Search for the cell housing the specified text and yield its [X, Y] center coordinate. 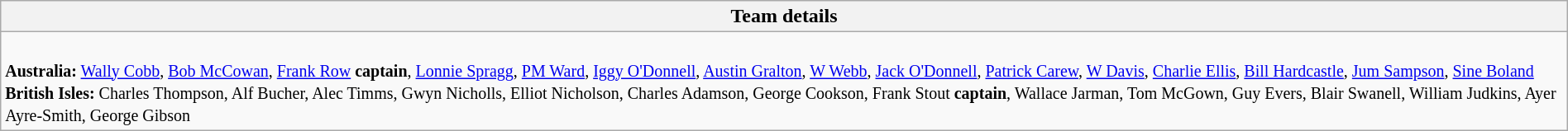
Team details [784, 16]
